Extract the [x, y] coordinate from the center of the cell holding the provided text.  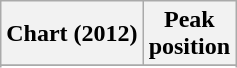
Peakposition [189, 34]
Chart (2012) [72, 34]
